Return the [X, Y] coordinate for the center point of the cell that contains the specified text.  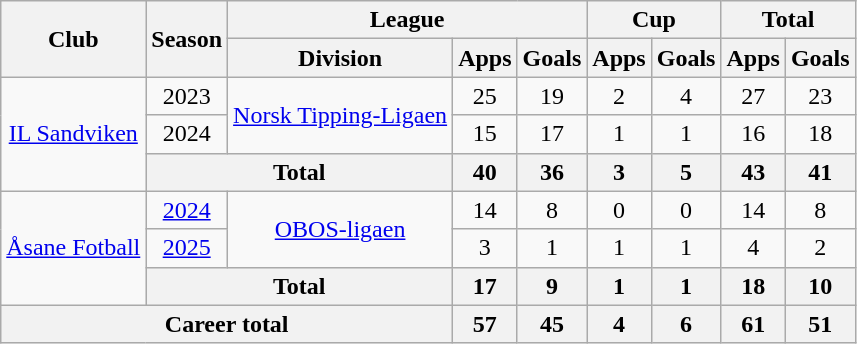
5 [686, 172]
Career total [227, 324]
16 [753, 134]
Åsane Fotball [74, 248]
2023 [187, 96]
25 [485, 96]
OBOS-ligaen [340, 229]
9 [552, 286]
45 [552, 324]
57 [485, 324]
10 [820, 286]
League [408, 20]
23 [820, 96]
36 [552, 172]
Season [187, 39]
51 [820, 324]
40 [485, 172]
IL Sandviken [74, 134]
Club [74, 39]
6 [686, 324]
43 [753, 172]
41 [820, 172]
Division [340, 58]
27 [753, 96]
Norsk Tipping-Ligaen [340, 115]
2025 [187, 248]
Cup [654, 20]
19 [552, 96]
15 [485, 134]
61 [753, 324]
